Capture the cell that displays the provided text and extract its [X, Y] central coordinate. 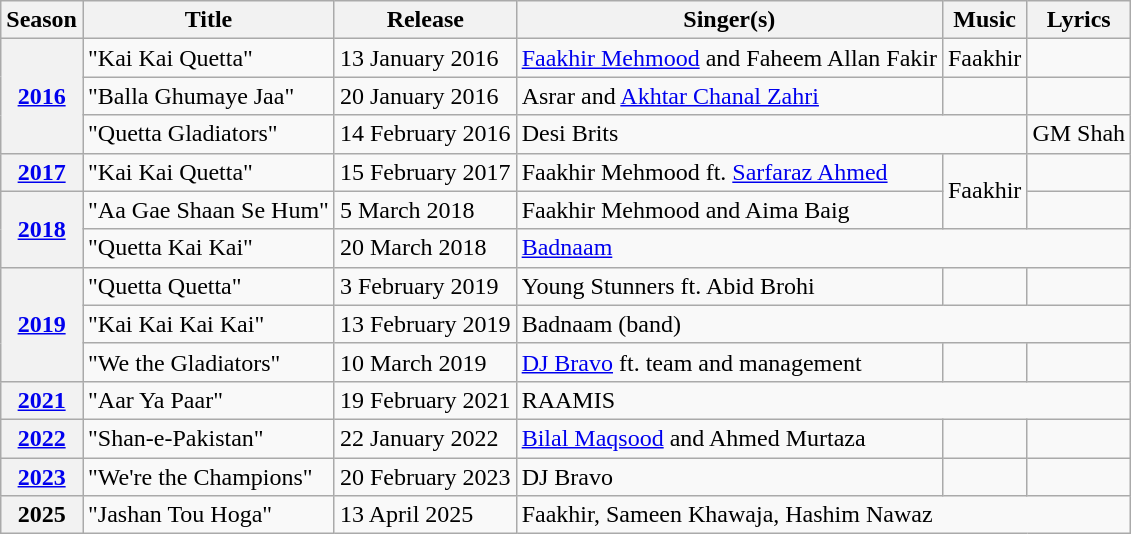
14 February 2016 [425, 134]
Release [425, 20]
Faakhir Mehmood ft. Sarfaraz Ahmed [729, 172]
Singer(s) [729, 20]
19 February 2021 [425, 400]
2017 [42, 172]
2022 [42, 438]
"Aar Ya Paar" [208, 400]
2019 [42, 324]
Season [42, 20]
Lyrics [1079, 20]
"Quetta Quetta" [208, 286]
10 March 2019 [425, 362]
20 March 2018 [425, 248]
Desi Brits [772, 134]
"Quetta Gladiators" [208, 134]
Bilal Maqsood and Ahmed Murtaza [729, 438]
Asrar and Akhtar Chanal Zahri [729, 96]
22 January 2022 [425, 438]
Badnaam [823, 248]
"Jashan Tou Hoga" [208, 515]
2016 [42, 96]
Young Stunners ft. Abid Brohi [729, 286]
2023 [42, 477]
DJ Bravo ft. team and management [729, 362]
2025 [42, 515]
"We the Gladiators" [208, 362]
20 February 2023 [425, 477]
3 February 2019 [425, 286]
"Balla Ghumaye Jaa" [208, 96]
15 February 2017 [425, 172]
RAAMIS [823, 400]
Faakhir, Sameen Khawaja, Hashim Nawaz [823, 515]
2021 [42, 400]
"Shan-e-Pakistan" [208, 438]
13 February 2019 [425, 324]
GM Shah [1079, 134]
20 January 2016 [425, 96]
"Kai Kai Kai Kai" [208, 324]
Title [208, 20]
Faakhir Mehmood and Faheem Allan Fakir [729, 58]
DJ Bravo [729, 477]
13 April 2025 [425, 515]
Faakhir Mehmood and Aima Baig [729, 210]
"Aa Gae Shaan Se Hum" [208, 210]
Badnaam (band) [823, 324]
"We're the Champions" [208, 477]
"Quetta Kai Kai" [208, 248]
5 March 2018 [425, 210]
13 January 2016 [425, 58]
2018 [42, 229]
Music [984, 20]
